Provide the [X, Y] coordinate of the cell's center where the given text is located.  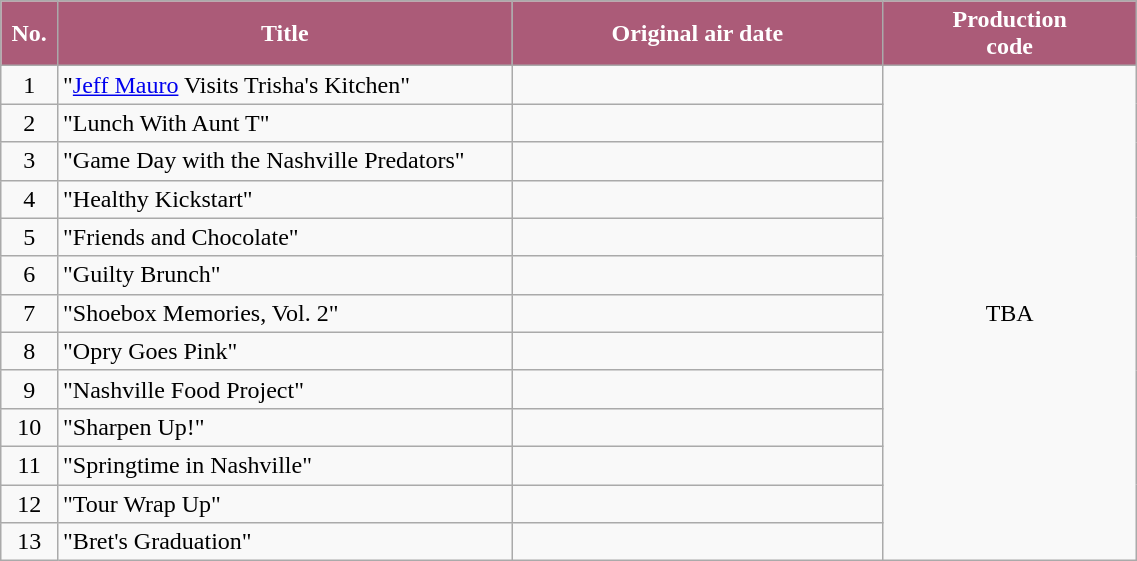
8 [30, 351]
"Healthy Kickstart" [285, 199]
4 [30, 199]
"Sharpen Up!" [285, 427]
5 [30, 237]
2 [30, 123]
Productioncode [1010, 34]
7 [30, 313]
"Bret's Graduation" [285, 542]
Title [285, 34]
"Shoebox Memories, Vol. 2" [285, 313]
"Opry Goes Pink" [285, 351]
No. [30, 34]
"Lunch With Aunt T" [285, 123]
"Game Day with the Nashville Predators" [285, 161]
"Guilty Brunch" [285, 275]
10 [30, 427]
"Springtime in Nashville" [285, 465]
"Jeff Mauro Visits Trisha's Kitchen" [285, 85]
6 [30, 275]
3 [30, 161]
TBA [1010, 314]
Original air date [698, 34]
11 [30, 465]
9 [30, 389]
1 [30, 85]
"Tour Wrap Up" [285, 503]
"Friends and Chocolate" [285, 237]
"Nashville Food Project" [285, 389]
12 [30, 503]
13 [30, 542]
